Provide the [X, Y] coordinate of the cell's center where the given text is located.  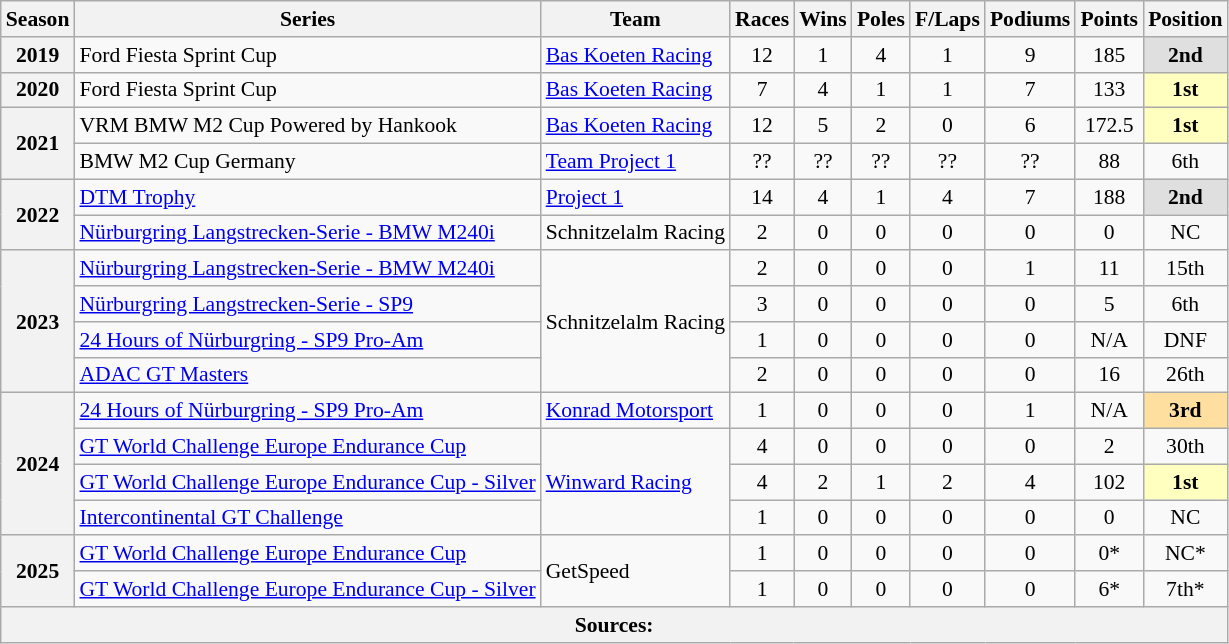
Project 1 [636, 197]
2019 [38, 55]
Wins [823, 19]
185 [1109, 55]
Podiums [1030, 19]
11 [1109, 269]
Intercontinental GT Challenge [307, 518]
GetSpeed [636, 572]
2025 [38, 572]
6 [1030, 126]
Points [1109, 19]
2020 [38, 90]
ADAC GT Masters [307, 375]
133 [1109, 90]
14 [762, 197]
Team [636, 19]
7th* [1185, 589]
6* [1109, 589]
9 [1030, 55]
26th [1185, 375]
Races [762, 19]
Nürburgring Langstrecken-Serie - SP9 [307, 304]
3rd [1185, 411]
2024 [38, 464]
102 [1109, 482]
188 [1109, 197]
DNF [1185, 340]
Konrad Motorsport [636, 411]
BMW M2 Cup Germany [307, 162]
Series [307, 19]
15th [1185, 269]
172.5 [1109, 126]
Winward Racing [636, 482]
NC* [1185, 554]
2022 [38, 214]
3 [762, 304]
DTM Trophy [307, 197]
2021 [38, 144]
Poles [881, 19]
30th [1185, 447]
16 [1109, 375]
Sources: [614, 625]
2023 [38, 322]
F/Laps [948, 19]
0* [1109, 554]
Position [1185, 19]
Season [38, 19]
88 [1109, 162]
Team Project 1 [636, 162]
VRM BMW M2 Cup Powered by Hankook [307, 126]
